Provide the [x, y] coordinate of the cell's center where the given text is located.  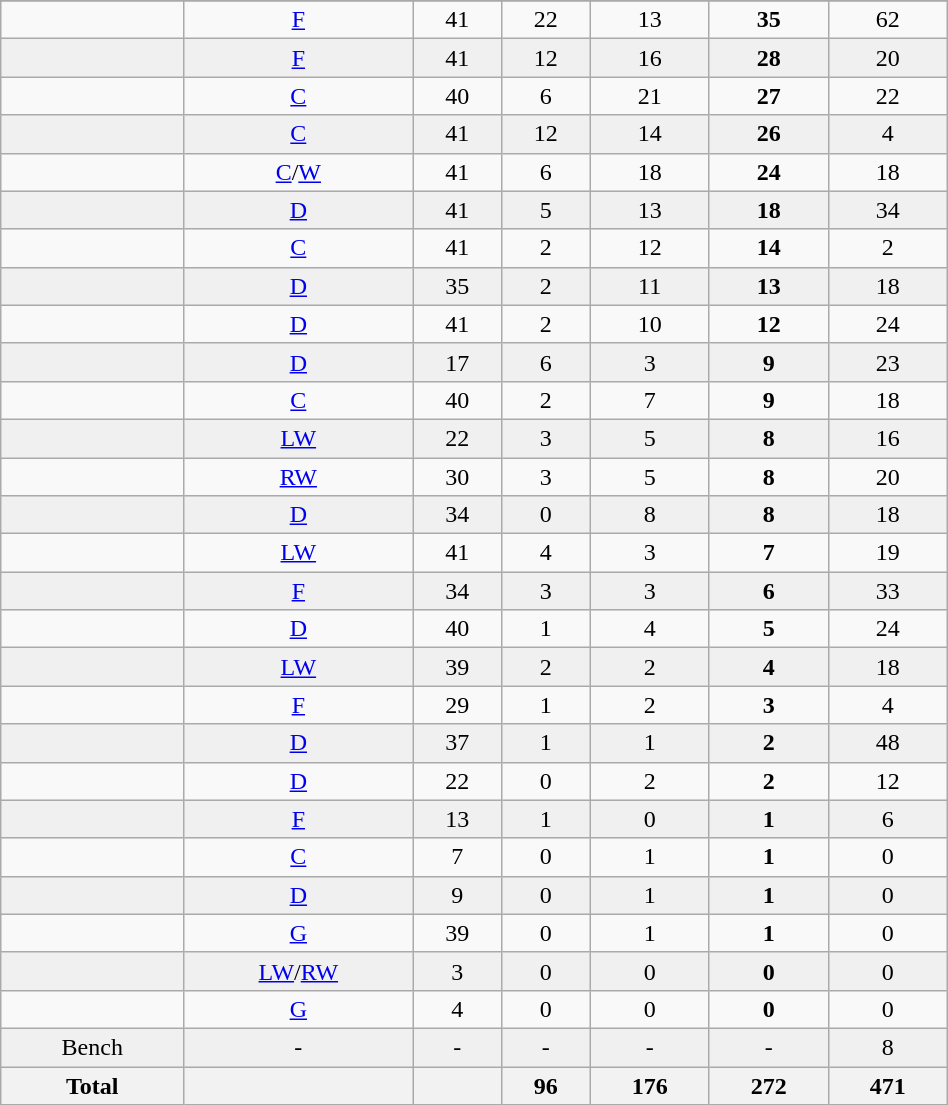
C/W [298, 172]
Total [92, 1085]
28 [768, 58]
48 [888, 743]
11 [650, 286]
23 [888, 362]
96 [546, 1085]
RW [298, 477]
27 [768, 96]
272 [768, 1085]
21 [650, 96]
26 [768, 134]
17 [458, 362]
29 [458, 705]
33 [888, 591]
30 [458, 477]
Bench [92, 1047]
62 [888, 20]
471 [888, 1085]
LW/RW [298, 971]
10 [650, 324]
19 [888, 553]
37 [458, 743]
176 [650, 1085]
